Return [X, Y] of the center of cell containing provided text 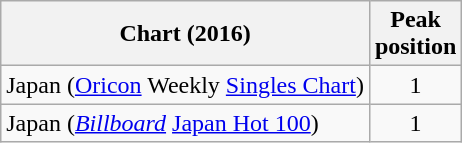
Peakposition [415, 34]
Japan (Billboard Japan Hot 100) [186, 123]
Japan (Oricon Weekly Singles Chart) [186, 85]
Chart (2016) [186, 34]
